Return (x, y) of the center of cell containing provided text 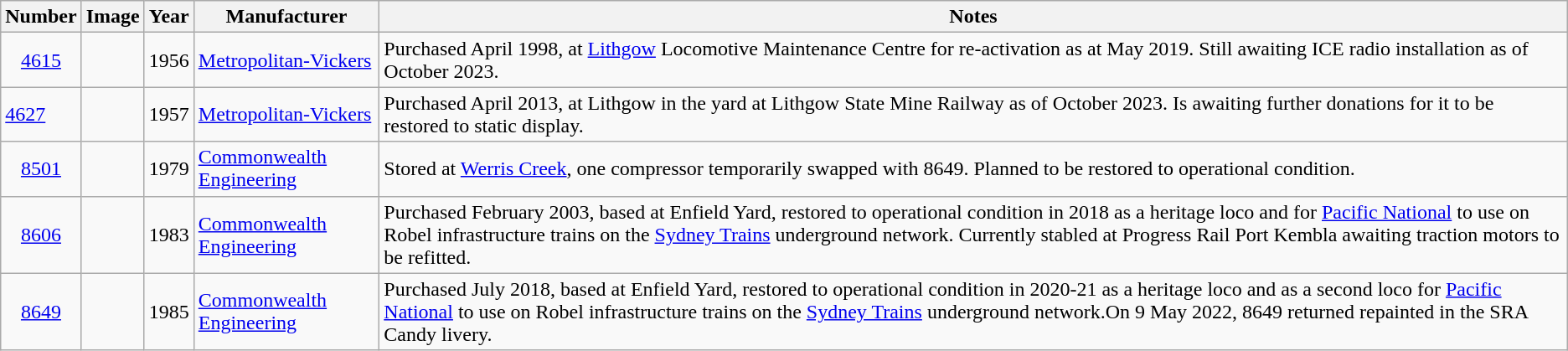
Image (112, 17)
8606 (41, 235)
Manufacturer (286, 17)
Number (41, 17)
4627 (41, 114)
1985 (169, 312)
Stored at Werris Creek, one compressor temporarily swapped with 8649. Planned to be restored to operational condition. (973, 169)
Notes (973, 17)
Year (169, 17)
1983 (169, 235)
1957 (169, 114)
1956 (169, 60)
8649 (41, 312)
1979 (169, 169)
4615 (41, 60)
8501 (41, 169)
